Output the [X, Y] coordinate of the center of the cell containing the given text.  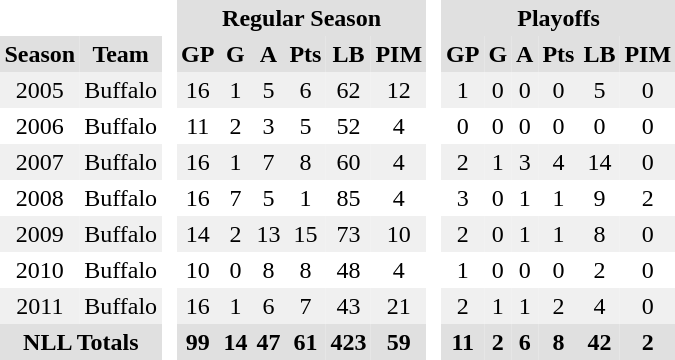
48 [348, 270]
2011 [40, 306]
12 [399, 90]
73 [348, 234]
61 [306, 342]
2007 [40, 162]
2009 [40, 234]
2010 [40, 270]
15 [306, 234]
43 [348, 306]
59 [399, 342]
42 [600, 342]
9 [600, 198]
62 [348, 90]
60 [348, 162]
85 [348, 198]
47 [268, 342]
Team [121, 54]
99 [198, 342]
2006 [40, 126]
2008 [40, 198]
Regular Season [302, 18]
13 [268, 234]
21 [399, 306]
PIM [399, 54]
NLL Totals [81, 342]
423 [348, 342]
2005 [40, 90]
52 [348, 126]
Season [40, 54]
